Find where the given text appears and provide that cell's center as [X, Y] coordinate. 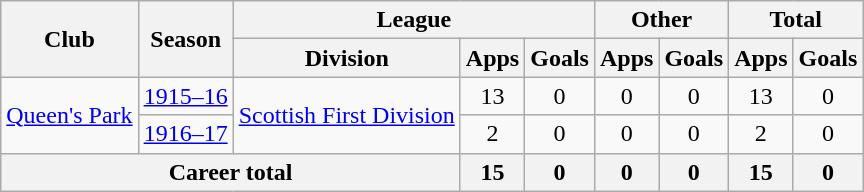
Scottish First Division [346, 115]
Queen's Park [70, 115]
1915–16 [186, 96]
Career total [231, 172]
League [414, 20]
Club [70, 39]
Other [661, 20]
Total [796, 20]
1916–17 [186, 134]
Season [186, 39]
Division [346, 58]
